Scan for the cell matching the given text and deliver its [x, y] coordinate at center. 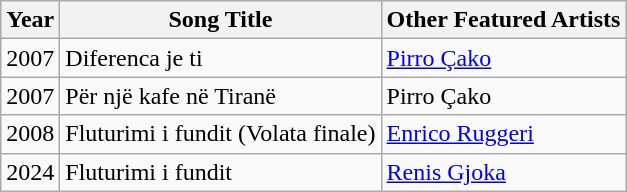
2008 [30, 134]
Enrico Ruggeri [504, 134]
Song Title [220, 20]
2024 [30, 172]
Fluturimi i fundit (Volata finale) [220, 134]
Fluturimi i fundit [220, 172]
Renis Gjoka [504, 172]
Other Featured Artists [504, 20]
Year [30, 20]
Për një kafe në Tiranë [220, 96]
Diferenca je ti [220, 58]
